Scan for the cell matching the given text and deliver its (x, y) coordinate at center. 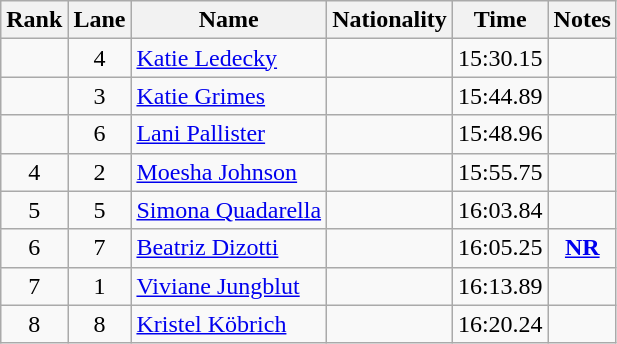
Time (500, 20)
16:13.89 (500, 286)
Moesha Johnson (229, 172)
Nationality (390, 20)
16:03.84 (500, 210)
15:44.89 (500, 96)
1 (100, 286)
15:30.15 (500, 58)
Katie Grimes (229, 96)
Kristel Köbrich (229, 324)
Katie Ledecky (229, 58)
Lani Pallister (229, 134)
15:48.96 (500, 134)
16:05.25 (500, 248)
Beatriz Dizotti (229, 248)
Rank (34, 20)
Viviane Jungblut (229, 286)
3 (100, 96)
2 (100, 172)
Simona Quadarella (229, 210)
Name (229, 20)
16:20.24 (500, 324)
15:55.75 (500, 172)
NR (582, 248)
Lane (100, 20)
Notes (582, 20)
